Return [x, y] of the center of cell containing provided text 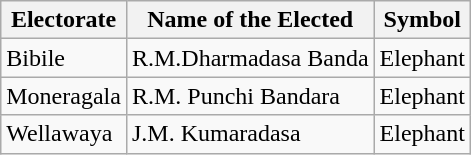
J.M. Kumaradasa [250, 134]
R.M.Dharmadasa Banda [250, 58]
Electorate [64, 20]
Moneragala [64, 96]
Name of the Elected [250, 20]
R.M. Punchi Bandara [250, 96]
Wellawaya [64, 134]
Symbol [422, 20]
Bibile [64, 58]
